Search for the cell housing the specified text and yield its [X, Y] center coordinate. 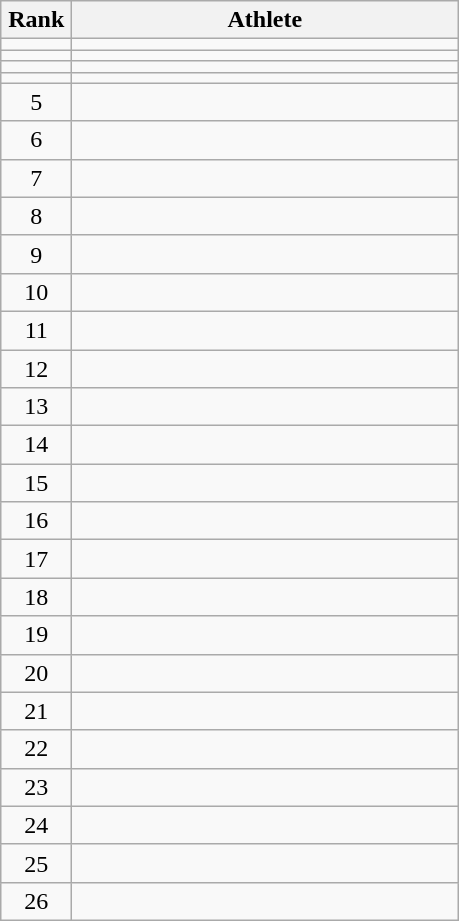
18 [36, 597]
10 [36, 292]
7 [36, 178]
11 [36, 330]
5 [36, 102]
21 [36, 711]
6 [36, 140]
13 [36, 407]
Athlete [265, 20]
16 [36, 521]
25 [36, 863]
20 [36, 673]
9 [36, 254]
22 [36, 749]
19 [36, 635]
15 [36, 483]
26 [36, 901]
17 [36, 559]
8 [36, 216]
23 [36, 787]
Rank [36, 20]
12 [36, 369]
14 [36, 445]
24 [36, 825]
